From the cell containing the given text, extract its center point as (x, y) coordinate. 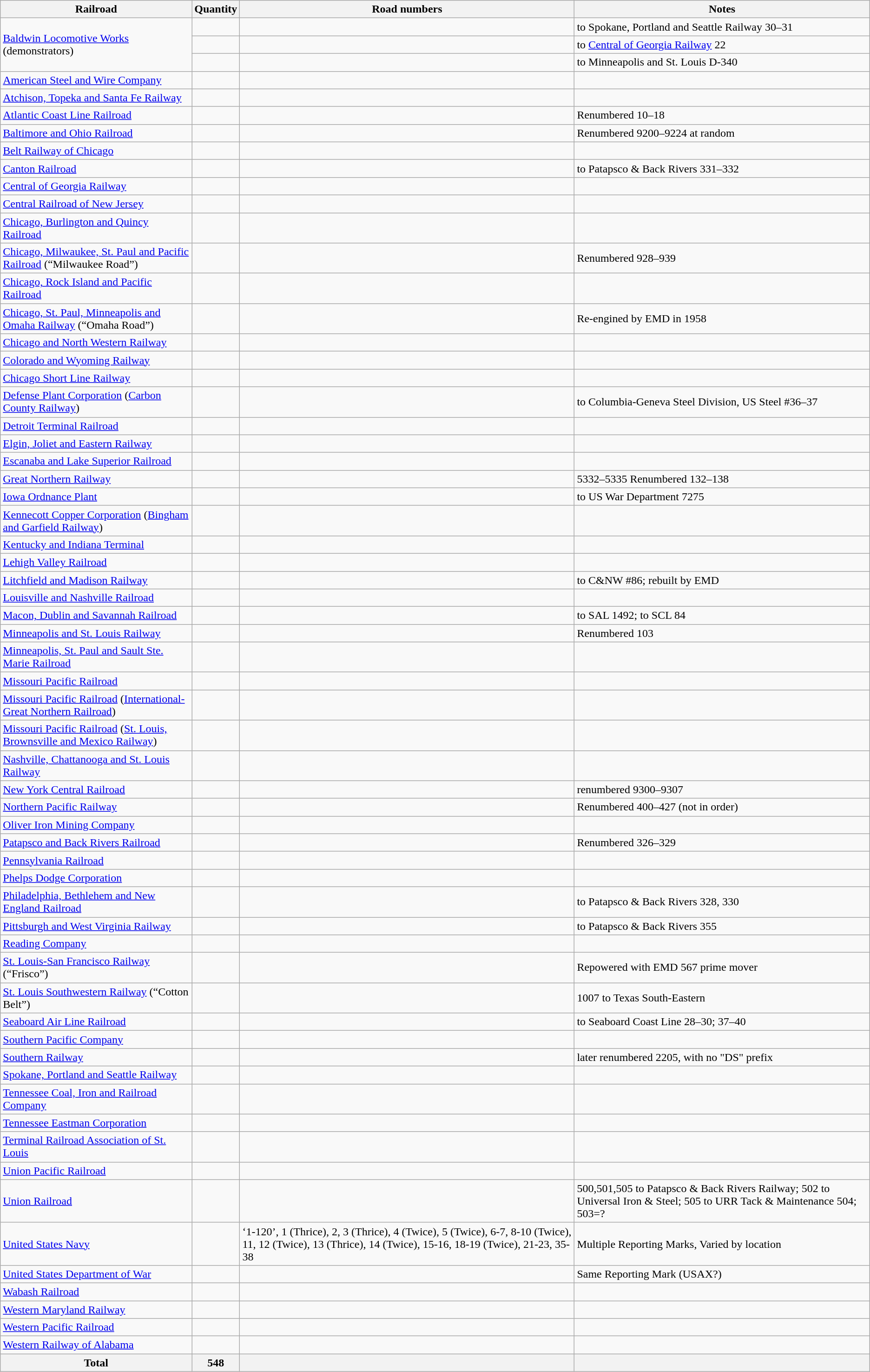
Tennessee Coal, Iron and Railroad Company (96, 1099)
Minneapolis and St. Louis Railway (96, 633)
Litchfield and Madison Railway (96, 580)
Canton Railroad (96, 168)
Colorado and Wyoming Railway (96, 360)
Notes (722, 9)
renumbered 9300–9307 (722, 789)
Nashville, Chattanooga and St. Louis Railway (96, 765)
Repowered with EMD 567 prime mover (722, 968)
to Patapsco & Back Rivers 355 (722, 926)
Quantity (216, 9)
Macon, Dublin and Savannah Railroad (96, 616)
Detroit Terminal Railroad (96, 426)
Pittsburgh and West Virginia Railway (96, 926)
United States Navy (96, 1244)
5332–5335 Renumbered 132–138 (722, 479)
Chicago, Burlington and Quincy Railroad (96, 228)
Lehigh Valley Railroad (96, 562)
to US War Department 7275 (722, 497)
Atchison, Topeka and Santa Fe Railway (96, 98)
Central of Georgia Railway (96, 186)
Western Railway of Alabama (96, 1345)
Union Railroad (96, 1201)
Kennecott Copper Corporation (Bingham and Garfield Railway) (96, 521)
Renumbered 9200–9224 at random (722, 133)
Southern Pacific Company (96, 1040)
Seaboard Air Line Railroad (96, 1022)
Chicago, St. Paul, Minneapolis and Omaha Railway (“Omaha Road”) (96, 319)
Chicago and North Western Railway (96, 343)
1007 to Texas South-Eastern (722, 998)
Phelps Dodge Corporation (96, 878)
Kentucky and Indiana Terminal (96, 544)
to C&NW #86; rebuilt by EMD (722, 580)
Railroad (96, 9)
Missouri Pacific Railroad (St. Louis, Brownsville and Mexico Railway) (96, 736)
American Steel and Wire Company (96, 80)
Escanaba and Lake Superior Railroad (96, 461)
Baltimore and Ohio Railroad (96, 133)
Wabash Railroad (96, 1292)
Union Pacific Railroad (96, 1171)
Road numbers (407, 9)
to Minneapolis and St. Louis D-340 (722, 62)
New York Central Railroad (96, 789)
Baldwin Locomotive Works (demonstrators) (96, 45)
Tennessee Eastman Corporation (96, 1123)
to Patapsco & Back Rivers 331–332 (722, 168)
Patapsco and Back Rivers Railroad (96, 842)
Same Reporting Mark (USAX?) (722, 1274)
Southern Railway (96, 1057)
Pennsylvania Railroad (96, 860)
Renumbered 10–18 (722, 115)
Renumbered 103 (722, 633)
Spokane, Portland and Seattle Railway (96, 1075)
United States Department of War (96, 1274)
Louisville and Nashville Railroad (96, 598)
to Central of Georgia Railway 22 (722, 45)
Missouri Pacific Railroad (International-Great Northern Railroad) (96, 705)
to Spokane, Portland and Seattle Railway 30–31 (722, 27)
Re-engined by EMD in 1958 (722, 319)
Philadelphia, Bethlehem and New England Railroad (96, 902)
Defense Plant Corporation (Carbon County Railway) (96, 402)
Renumbered 928–939 (722, 258)
Chicago, Milwaukee, St. Paul and Pacific Railroad (“Milwaukee Road”) (96, 258)
to Columbia-Geneva Steel Division, US Steel #36–37 (722, 402)
Terminal Railroad Association of St. Louis (96, 1147)
to SAL 1492; to SCL 84 (722, 616)
Great Northern Railway (96, 479)
Renumbered 400–427 (not in order) (722, 807)
548 (216, 1363)
Iowa Ordnance Plant (96, 497)
Missouri Pacific Railroad (96, 681)
Northern Pacific Railway (96, 807)
Renumbered 326–329 (722, 842)
to Patapsco & Back Rivers 328, 330 (722, 902)
Reading Company (96, 944)
Chicago Short Line Railway (96, 378)
Belt Railway of Chicago (96, 151)
Multiple Reporting Marks, Varied by location (722, 1244)
Chicago, Rock Island and Pacific Railroad (96, 288)
Elgin, Joliet and Eastern Railway (96, 444)
Western Pacific Railroad (96, 1327)
Total (96, 1363)
later renumbered 2205, with no "DS" prefix (722, 1057)
Central Railroad of New Jersey (96, 204)
Oliver Iron Mining Company (96, 825)
500,501,505 to Patapsco & Back Rivers Railway; 502 to Universal Iron & Steel; 505 to URR Tack & Maintenance 504; 503=? (722, 1201)
St. Louis Southwestern Railway (“Cotton Belt”) (96, 998)
Minneapolis, St. Paul and Sault Ste. Marie Railroad (96, 657)
Western Maryland Railway (96, 1310)
Atlantic Coast Line Railroad (96, 115)
St. Louis-San Francisco Railway (“Frisco”) (96, 968)
to Seaboard Coast Line 28–30; 37–40 (722, 1022)
